Determine the (X, Y) coordinate at the center of the cell enclosing the given text.  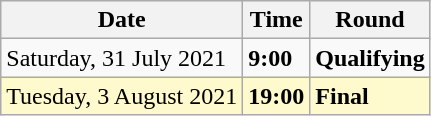
Qualifying (370, 58)
Final (370, 96)
Round (370, 20)
9:00 (276, 58)
Time (276, 20)
Tuesday, 3 August 2021 (122, 96)
Saturday, 31 July 2021 (122, 58)
19:00 (276, 96)
Date (122, 20)
